From the cell containing the given text, extract its center point as (X, Y) coordinate. 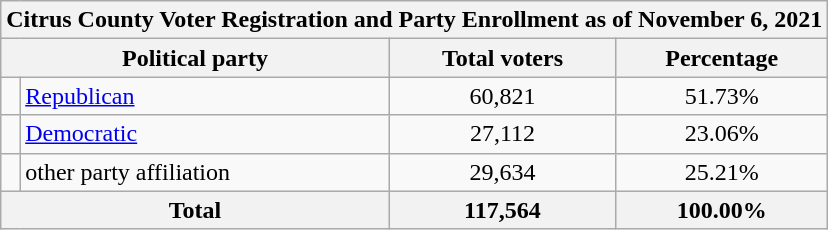
Citrus County Voter Registration and Party Enrollment as of November 6, 2021 (414, 20)
29,634 (502, 172)
Democratic (205, 134)
Total voters (502, 58)
Republican (205, 96)
Percentage (722, 58)
60,821 (502, 96)
Total (196, 210)
27,112 (502, 134)
25.21% (722, 172)
117,564 (502, 210)
100.00% (722, 210)
other party affiliation (205, 172)
51.73% (722, 96)
Political party (196, 58)
23.06% (722, 134)
